Capture the cell that displays the provided text and extract its (x, y) central coordinate. 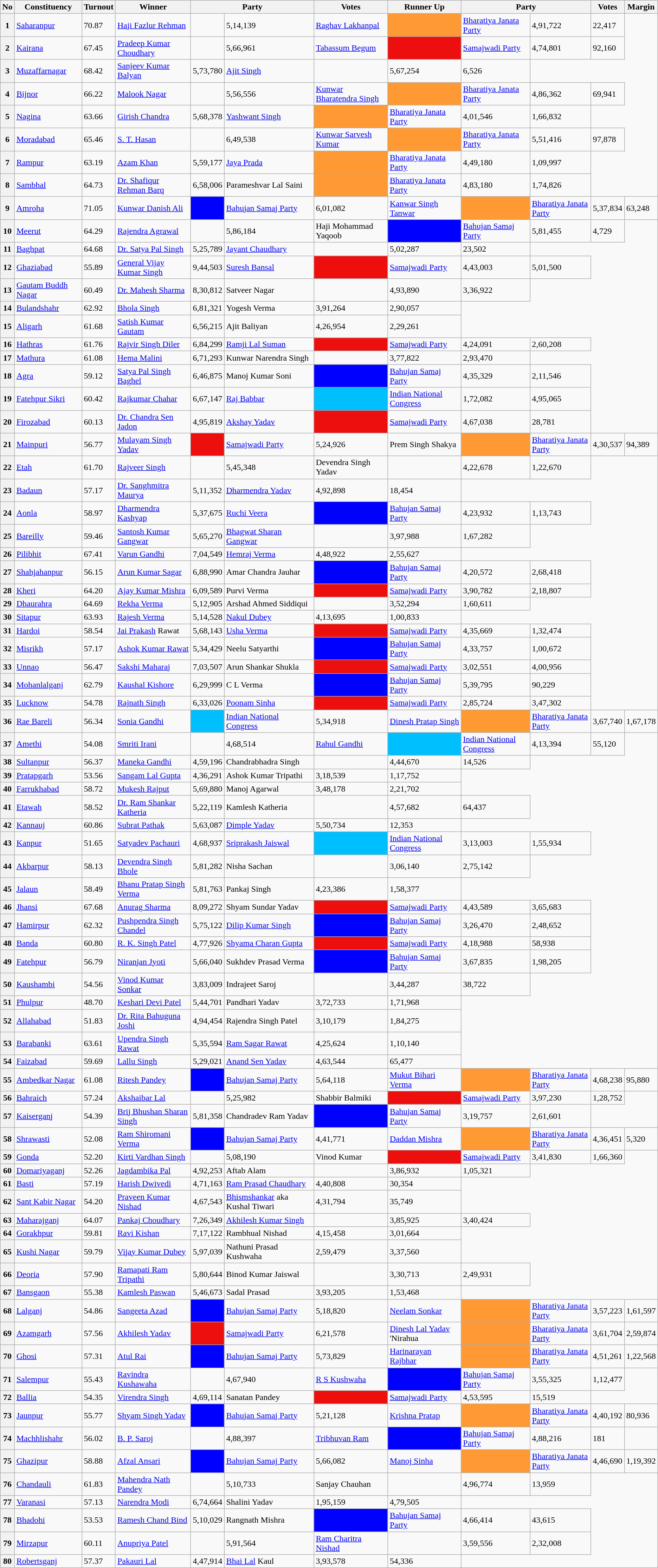
3,06,140 (425, 866)
35 (7, 703)
58.52 (99, 807)
15 (7, 326)
56.02 (99, 1438)
Gorakhpur (48, 1233)
Varanasi (48, 1502)
Sadal Prasad (269, 1292)
31 (7, 631)
3,44,287 (425, 984)
Etawah (48, 807)
2,68,418 (560, 572)
4,35,329 (496, 376)
5,320 (641, 1139)
Ghazipur (48, 1461)
3,26,470 (496, 925)
4,67,038 (496, 422)
4,43,003 (496, 267)
3,67,740 (607, 721)
20 (7, 422)
Chandauli (48, 1484)
18,454 (425, 490)
2,48,652 (560, 925)
54.56 (99, 984)
1,10,140 (425, 1043)
Sanatan Pandey (269, 1397)
2,11,546 (560, 376)
37 (7, 744)
5,81,358 (207, 1116)
1,28,752 (607, 1098)
51.83 (99, 1021)
4,95,065 (560, 399)
23 (7, 490)
Binod Kumar Jaiswal (269, 1275)
4,26,954 (351, 326)
3,19,757 (496, 1116)
54.35 (99, 1397)
Kamlesh Katheria (269, 807)
95,880 (641, 1080)
13,959 (560, 1484)
Amroha (48, 208)
53.56 (99, 775)
Amar Chandra Jauhar (269, 572)
Ram Shiromani Verma (153, 1139)
181 (607, 1438)
Bhanu Pratap Singh Verma (153, 889)
28 (7, 590)
61 (7, 1184)
54.86 (99, 1310)
42 (7, 825)
Constituency (48, 7)
5,22,119 (207, 807)
4,63,544 (351, 1062)
5,80,644 (207, 1275)
32 (7, 649)
Dr. Shafiqur Rehman Barq (153, 185)
1,12,477 (607, 1379)
8 (7, 185)
1,95,159 (351, 1502)
Rajvir Singh Diler (153, 344)
77 (7, 1502)
69 (7, 1334)
5,69,880 (207, 789)
Ambedkar Nagar (48, 1080)
59.69 (99, 1062)
46 (7, 907)
92,160 (607, 48)
Haji Mohammad Yaqoob (351, 231)
1 (7, 25)
3,48,178 (351, 789)
Anurag Sharma (153, 907)
Narendra Modi (153, 1502)
Rajendra Agrawal (153, 231)
1,00,672 (560, 649)
5,35,594 (207, 1043)
Vinod Kumar (351, 1157)
5,29,021 (207, 1062)
3,97,988 (425, 536)
Dhaurahra (48, 604)
Robertsganj (48, 1561)
6,56,215 (207, 326)
4,94,454 (207, 1021)
5,50,734 (351, 825)
Bhismshankar aka Kushal Tiwari (269, 1202)
5,39,795 (496, 685)
5,24,926 (351, 444)
22,417 (607, 25)
4,25,624 (351, 1043)
52 (7, 1021)
53.53 (99, 1521)
Ruchi Veera (269, 513)
Poonam Sinha (269, 703)
Raj Babbar (269, 399)
Jai Prakash Rawat (153, 631)
Sukhdev Prasad Verma (269, 962)
4,31,794 (351, 1202)
Runner Up (425, 7)
1,67,282 (496, 536)
1,55,934 (560, 843)
Dr. Mahesh Sharma (153, 290)
1,17,752 (425, 775)
Hamirpur (48, 925)
59.79 (99, 1251)
Manoj Agarwal (269, 789)
63.66 (99, 117)
4,23,932 (496, 513)
5,66,040 (207, 962)
13 (7, 290)
4,91,722 (560, 25)
5,81,455 (560, 231)
Ravindra Kushawaha (153, 1379)
Misrikh (48, 649)
No (7, 7)
Haji Fazlur Rehman (153, 25)
26 (7, 554)
Afzal Ansari (153, 1461)
9 (7, 208)
Kamlesh Paswan (153, 1292)
Kunwar Narendra Singh (269, 358)
5,21,128 (351, 1415)
2,59,479 (351, 1251)
4,68,937 (207, 843)
4,22,678 (496, 467)
Shyam Sundar Yadav (269, 907)
Raghav Lakhanpal (351, 25)
Ghaziabad (48, 267)
56 (7, 1098)
Brij Bhushan Sharan Singh (153, 1116)
Maneka Gandhi (153, 762)
4,35,669 (496, 631)
Dr. Rita Bahuguna Joshi (153, 1021)
58.72 (99, 789)
Bahraich (48, 1098)
54.39 (99, 1116)
1,66,360 (607, 1157)
Satish Kumar Gautam (153, 326)
5,73,780 (207, 71)
Jaya Prada (269, 162)
Bulandshahr (48, 308)
59.81 (99, 1233)
Nagina (48, 117)
28,781 (560, 422)
5,02,287 (425, 249)
4,41,771 (351, 1139)
5,65,270 (207, 536)
4,51,261 (607, 1356)
58.97 (99, 513)
64.07 (99, 1220)
5,46,673 (207, 1292)
Rambhual Nishad (269, 1233)
Arun Shankar Shukla (269, 667)
4,01,546 (496, 117)
57.31 (99, 1356)
3,30,713 (425, 1275)
64.20 (99, 590)
54,336 (425, 1561)
56.15 (99, 572)
5,68,378 (207, 117)
Kairana (48, 48)
54.08 (99, 744)
65 (7, 1251)
3,47,302 (560, 703)
Agra (48, 376)
Shahjahanpur (48, 572)
57.13 (99, 1502)
C L Verma (269, 685)
3,93,205 (351, 1292)
Bhola Singh (153, 308)
Shyam Singh Yadav (153, 1415)
5,18,820 (351, 1310)
56.37 (99, 762)
4,74,801 (560, 48)
3,55,325 (560, 1379)
5,67,254 (425, 71)
54.20 (99, 1202)
4,53,595 (496, 1397)
3,59,556 (496, 1543)
60.42 (99, 399)
2,55,627 (425, 554)
5,45,348 (269, 467)
6,58,006 (207, 185)
29 (7, 604)
62.32 (99, 925)
Vinod Kumar Sonkar (153, 984)
4,93,890 (425, 290)
4,79,505 (425, 1502)
6,33,026 (207, 703)
62.92 (99, 308)
63,248 (641, 208)
1,22,670 (560, 467)
Ajay Kumar Mishra (153, 590)
57.19 (99, 1184)
Machhlishahr (48, 1438)
55,120 (607, 744)
Tribhuvan Ram (351, 1438)
5,81,282 (207, 866)
2,61,601 (560, 1116)
44 (7, 866)
66.22 (99, 93)
4,86,362 (560, 93)
67 (7, 1292)
4,47,914 (207, 1561)
Rajkumar Chahar (153, 399)
3,01,664 (425, 1233)
58,938 (560, 943)
5,37,834 (607, 208)
1,61,597 (641, 1310)
1,66,832 (560, 117)
Domariyaganj (48, 1170)
2,29,261 (425, 326)
62 (7, 1202)
Meerut (48, 231)
4,24,091 (496, 344)
3,41,830 (560, 1157)
Winner (153, 7)
55.77 (99, 1415)
78 (7, 1521)
53 (7, 1043)
70.87 (99, 25)
Rajnath Singh (153, 703)
Akbarpur (48, 866)
65.46 (99, 139)
Pushpendra Singh Chandel (153, 925)
68 (7, 1310)
1,53,468 (425, 1292)
40 (7, 789)
Kushi Nagar (48, 1251)
64.73 (99, 185)
55.43 (99, 1379)
5,91,564 (269, 1543)
Ballia (48, 1397)
4,83,180 (496, 185)
5,66,082 (351, 1461)
Farrukhabad (48, 789)
Upendra Singh Rawat (153, 1043)
55.89 (99, 267)
Akhilesh Yadav (153, 1334)
3,83,009 (207, 984)
Harinarayan Rajbhar (425, 1356)
6,526 (496, 71)
Ajit Singh (269, 71)
7 (7, 162)
Fatehpur (48, 962)
6 (7, 139)
Suresh Bansal (269, 267)
12,353 (425, 825)
58.13 (99, 866)
70 (7, 1356)
1,00,833 (425, 617)
Turnout (99, 7)
64.69 (99, 604)
Saharanpur (48, 25)
Margin (641, 7)
Sakshi Maharaj (153, 667)
3,40,424 (496, 1220)
Baghpat (48, 249)
6,29,999 (207, 685)
30,354 (425, 1184)
4,44,670 (425, 762)
60.13 (99, 422)
Purvi Verma (269, 590)
61.70 (99, 467)
66 (7, 1275)
59 (7, 1157)
3,97,230 (560, 1098)
3,77,822 (425, 358)
Keshari Devi Patel (153, 1002)
5,25,982 (269, 1098)
7,04,549 (207, 554)
Santosh Kumar Gangwar (153, 536)
19 (7, 399)
Sriprakash Jaiswal (269, 843)
3,72,733 (351, 1002)
4,23,386 (351, 889)
Arshad Ahmed Siddiqui (269, 604)
4 (7, 93)
33 (7, 667)
Ritesh Pandey (153, 1080)
64 (7, 1233)
2,18,807 (560, 590)
5,63,087 (207, 825)
4,43,589 (496, 907)
Fatehpur Sikri (48, 399)
Ram Sagar Rawat (269, 1043)
1,72,082 (496, 399)
60.86 (99, 825)
Barabanki (48, 1043)
Indrajeet Saroj (269, 984)
4,48,922 (351, 554)
Sitapur (48, 617)
Lucknow (48, 703)
4,69,114 (207, 1397)
Kunwar Danish Ali (153, 208)
60.80 (99, 943)
50 (7, 984)
Malook Nagar (153, 93)
17 (7, 358)
75 (7, 1461)
56.47 (99, 667)
Ashok Kumar Rawat (153, 649)
3,36,922 (496, 290)
Aftab Alam (269, 1170)
6,49,538 (269, 139)
8,30,812 (207, 290)
54 (7, 1062)
General Vijay Kumar Singh (153, 267)
Muzaffarnagar (48, 71)
Pradeep Kumar Choudhary (153, 48)
Mathura (48, 358)
4,20,572 (496, 572)
Rampur (48, 162)
Dharmendra Yadav (269, 490)
4,36,451 (607, 1139)
4,88,397 (269, 1438)
Gautam Buddh Nagar (48, 290)
4,67,543 (207, 1202)
23,502 (496, 249)
Unnao (48, 667)
34 (7, 685)
1,13,743 (560, 513)
3,61,704 (607, 1334)
Lalganj (48, 1310)
Deoria (48, 1275)
Varun Gandhi (153, 554)
4,59,196 (207, 762)
Sanjay Chauhan (351, 1484)
58.49 (99, 889)
Aligarh (48, 326)
55.38 (99, 1292)
Neelu Satyarthi (269, 649)
48.70 (99, 1002)
5,08,190 (269, 1157)
Mukesh Rajput (153, 789)
1,84,275 (425, 1021)
24 (7, 513)
3,57,223 (607, 1310)
73 (7, 1415)
49 (7, 962)
Ramesh Chand Bind (153, 1521)
Dr. Chandra Sen Jadon (153, 422)
4,92,253 (207, 1170)
Dr. Sanghmitra Maurya (153, 490)
S. T. Hasan (153, 139)
60.49 (99, 290)
56.77 (99, 444)
18 (7, 376)
Ajit Baliyan (269, 326)
43 (7, 843)
Rae Bareli (48, 721)
59.46 (99, 536)
79 (7, 1543)
72 (7, 1397)
97,878 (607, 139)
5,11,352 (207, 490)
16 (7, 344)
52.20 (99, 1157)
Jayant Chaudhary (269, 249)
4,96,774 (496, 1484)
60.11 (99, 1543)
Akshay Yadav (269, 422)
Manoj Sinha (425, 1461)
3,65,683 (560, 907)
Devendra Singh Yadav (351, 467)
Phulpur (48, 1002)
39 (7, 775)
Sangeeta Azad (153, 1310)
3,02,551 (496, 667)
5,51,416 (560, 139)
71.05 (99, 208)
3,10,179 (351, 1021)
2,49,931 (496, 1275)
7,03,507 (207, 667)
Anupriya Patel (153, 1543)
5,12,905 (207, 604)
1,58,377 (425, 889)
6,67,147 (207, 399)
Kunwar Bharatendra Singh (351, 93)
3,52,294 (425, 604)
2,60,208 (560, 344)
Virendra Singh (153, 1397)
47 (7, 925)
52.08 (99, 1139)
Jaunpur (48, 1415)
6,81,321 (207, 308)
63 (7, 1220)
5,86,184 (269, 231)
Shyama Charan Gupta (269, 943)
Bhai Lal Kaul (269, 1561)
Bareilly (48, 536)
Atul Rai (153, 1356)
Devendra Singh Bhole (153, 866)
1,98,205 (560, 962)
Jhansi (48, 907)
2 (7, 48)
8,09,272 (207, 907)
Bansgaon (48, 1292)
90,229 (560, 685)
62.79 (99, 685)
3,86,932 (425, 1170)
Yashwant Singh (269, 117)
Niranjan Jyoti (153, 962)
Nakul Dubey (269, 617)
21 (7, 444)
5,68,143 (207, 631)
Mulayam Singh Yadav (153, 444)
Kaushal Kishore (153, 685)
4,40,808 (351, 1184)
Dinesh Pratap Singh (425, 721)
Usha Verma (269, 631)
R. K. Singh Patel (153, 943)
1,60,611 (496, 604)
Ram Charitra Nishad (351, 1543)
Nisha Sachan (269, 866)
1,19,392 (641, 1461)
Mukut Bihari Verma (425, 1080)
6,71,293 (207, 358)
5,14,528 (207, 617)
12 (7, 267)
Bhadohi (48, 1521)
57.37 (99, 1561)
Ashok Kumar Tripathi (269, 775)
Amethi (48, 744)
3 (7, 71)
Lallu Singh (153, 1062)
45 (7, 889)
Shabbir Balmiki (351, 1098)
2,21,702 (425, 789)
4,77,926 (207, 943)
61.83 (99, 1484)
94,389 (641, 444)
5,56,556 (269, 93)
Anand Sen Yadav (269, 1062)
Rajveer Singh (153, 467)
Pankaj Singh (269, 889)
7,17,122 (207, 1233)
Hema Malini (153, 358)
71 (7, 1379)
Mohanlalganj (48, 685)
11 (7, 249)
Girish Chandra (153, 117)
3,13,003 (496, 843)
63.61 (99, 1043)
Satveer Nagar (269, 290)
Ravi Kishan (153, 1233)
Krishna Pratap (425, 1415)
14,526 (496, 762)
3,18,539 (351, 775)
69,941 (607, 93)
4,18,988 (496, 943)
3,90,782 (496, 590)
5,10,733 (269, 1484)
4,33,757 (496, 649)
4,46,690 (607, 1461)
Kunwar Sarvesh Kumar (351, 139)
3,67,835 (496, 962)
2,93,470 (496, 358)
4,13,394 (560, 744)
38,722 (496, 984)
22 (7, 467)
Pilibhit (48, 554)
1,22,568 (641, 1356)
58 (7, 1139)
2,32,008 (560, 1543)
6,88,990 (207, 572)
1,09,997 (560, 162)
1,32,474 (560, 631)
Hardoi (48, 631)
Hathras (48, 344)
25 (7, 536)
Badaun (48, 490)
5,44,701 (207, 1002)
Rekha Verma (153, 604)
4,49,180 (496, 162)
2,85,724 (496, 703)
5,81,763 (207, 889)
6,09,589 (207, 590)
4,15,458 (351, 1233)
Neelam Sonkar (425, 1310)
4,66,414 (496, 1521)
9,44,503 (207, 267)
6,84,299 (207, 344)
Sultanpur (48, 762)
Banda (48, 943)
Kheri (48, 590)
43,615 (560, 1521)
57.90 (99, 1275)
Etah (48, 467)
R S Kushwaha (351, 1379)
Pandhari Yadav (269, 1002)
64.68 (99, 249)
67.45 (99, 48)
35,749 (425, 1202)
Yogesh Verma (269, 308)
Azamgarh (48, 1334)
Sant Kabir Nagar (48, 1202)
52.26 (99, 1170)
Parameshvar Lal Saini (269, 185)
Kanpur (48, 843)
Smriti Irani (153, 744)
67.41 (99, 554)
5,14,139 (269, 25)
Daddan Mishra (425, 1139)
Rahul Gandhi (351, 744)
5,66,961 (269, 48)
Pratapgarh (48, 775)
4,68,514 (269, 744)
4,30,537 (607, 444)
Chandradev Ram Yadav (269, 1116)
38 (7, 762)
5,64,118 (351, 1080)
57.24 (99, 1098)
74 (7, 1438)
Tabassum Begum (351, 48)
Sangam Lal Gupta (153, 775)
Salempur (48, 1379)
63.19 (99, 162)
Kanwar Singh Tanwar (425, 208)
Hemraj Verma (269, 554)
5,10,029 (207, 1521)
Prem Singh Shakya (425, 444)
59.12 (99, 376)
5,34,918 (351, 721)
Akhilesh Kumar Singh (269, 1220)
5,37,675 (207, 513)
2,59,874 (641, 1334)
4,95,819 (207, 422)
Ramji Lal Suman (269, 344)
6,46,875 (207, 376)
14 (7, 308)
Sambhal (48, 185)
Satyadev Pachauri (153, 843)
B. P. Saroj (153, 1438)
Aonla (48, 513)
4,92,898 (351, 490)
Azam Khan (153, 162)
4,57,682 (425, 807)
Sonia Gandhi (153, 721)
4,00,956 (560, 667)
4,68,238 (607, 1080)
4,729 (607, 231)
51.65 (99, 843)
Rajendra Singh Patel (269, 1021)
Shalini Yadav (269, 1502)
5 (7, 117)
Mahendra Nath Pandey (153, 1484)
56.79 (99, 962)
Basti (48, 1184)
3,93,578 (351, 1561)
54.78 (99, 703)
Jalaun (48, 889)
64.29 (99, 231)
Subrat Pathak (153, 825)
Pankaj Choudhary (153, 1220)
Firozabad (48, 422)
4,13,695 (351, 617)
Satya Pal Singh Baghel (153, 376)
61.68 (99, 326)
7,26,349 (207, 1220)
2,90,057 (425, 308)
Shrawasti (48, 1139)
5,25,789 (207, 249)
Bhagwat Sharan Gangwar (269, 536)
Jagdambika Pal (153, 1170)
58.88 (99, 1461)
30 (7, 617)
Kaushambi (48, 984)
80 (7, 1561)
1,71,968 (425, 1002)
Dharmendra Kashyap (153, 513)
6,21,578 (351, 1334)
Dr. Ram Shankar Katheria (153, 807)
5,97,039 (207, 1251)
3,85,925 (425, 1220)
57.56 (99, 1334)
4,88,216 (560, 1438)
6,01,082 (351, 208)
Maharajganj (48, 1220)
2,75,142 (496, 866)
4,40,192 (607, 1415)
57 (7, 1116)
15,519 (560, 1397)
Pakauri Lal (153, 1561)
3,91,264 (351, 308)
Chandrabhadra Singh (269, 762)
Mirzapur (48, 1543)
Dinesh Lal Yadav 'Nirahua (425, 1334)
67.68 (99, 907)
Bijnor (48, 93)
Mainpuri (48, 444)
61.76 (99, 344)
Dr. Satya Pal Singh (153, 249)
1,67,178 (641, 721)
Harish Dwivedi (153, 1184)
Dilip Kumar Singh (269, 925)
80,936 (641, 1415)
5,73,829 (351, 1356)
Dimple Yadav (269, 825)
48 (7, 943)
10 (7, 231)
Akshaibar Lal (153, 1098)
Ghosi (48, 1356)
Allahabad (48, 1021)
60 (7, 1170)
Nathuni Prasad Kushwaha (269, 1251)
Gonda (48, 1157)
58.54 (99, 631)
Faizabad (48, 1062)
5,59,177 (207, 162)
Ram Prasad Chaudhary (269, 1184)
4,71,163 (207, 1184)
63.93 (99, 617)
Rangnath Mishra (269, 1521)
1,05,321 (496, 1170)
76 (7, 1484)
51 (7, 1002)
Kannauj (48, 825)
1,74,826 (560, 185)
Kaiserganj (48, 1116)
5,34,429 (207, 649)
41 (7, 807)
5,75,122 (207, 925)
Vijay Kumar Dubey (153, 1251)
65,477 (425, 1062)
27 (7, 572)
5,01,500 (560, 267)
6,74,664 (207, 1502)
4,67,940 (269, 1379)
Moradabad (48, 139)
Arun Kumar Sagar (153, 572)
3,37,560 (425, 1251)
64,437 (496, 807)
68.42 (99, 71)
36 (7, 721)
Praveen Kumar Nishad (153, 1202)
Kirti Vardhan Singh (153, 1157)
Rajesh Verma (153, 617)
4,36,291 (207, 775)
Sanjeev Kumar Balyan (153, 71)
56.34 (99, 721)
Manoj Kumar Soni (269, 376)
55 (7, 1080)
Ramapati Ram Tripathi (153, 1275)
